Detect which cell encompasses the target text, then output its [X, Y] center coordinate. 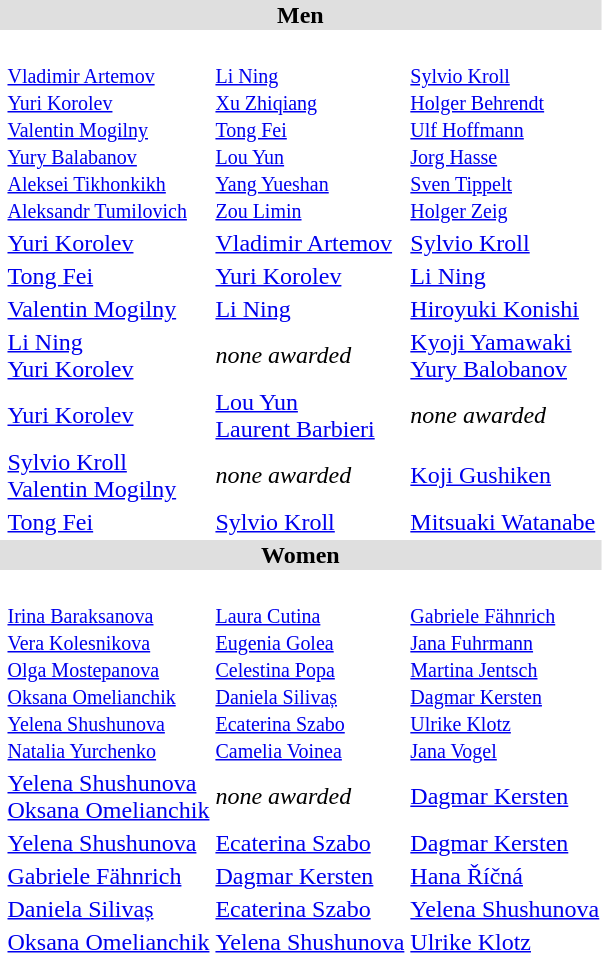
Kyoji Yamawaki Yury Balobanov [505, 356]
Laura CutinaEugenia GoleaCelestina PopaDaniela SilivașEcaterina SzaboCamelia Voinea [310, 669]
Women [300, 555]
Hana Říčná [505, 876]
Daniela Silivaș [108, 909]
Vladimir ArtemovYuri KorolevValentin MogilnyYury BalabanovAleksei TikhonkikhAleksandr Tumilovich [108, 129]
Vladimir Artemov [310, 243]
Valentin Mogilny [108, 309]
Yelena Shushunova Oksana Omelianchik [108, 796]
Li Ning Yuri Korolev [108, 356]
Gabriele Fähnrich [108, 876]
Men [300, 15]
Koji Gushiken [505, 476]
Lou Yun Laurent Barbieri [310, 416]
Gabriele FähnrichJana FuhrmannMartina JentschDagmar KerstenUlrike KlotzJana Vogel [505, 669]
Li NingXu ZhiqiangTong FeiLou YunYang YueshanZou Limin [310, 129]
Sylvio Kroll Valentin Mogilny [108, 476]
Sylvio KrollHolger BehrendtUlf HoffmannJorg HasseSven TippeltHolger Zeig [505, 129]
Irina BaraksanovaVera KolesnikovaOlga MostepanovaOksana OmelianchikYelena ShushunovaNatalia Yurchenko [108, 669]
Hiroyuki Konishi [505, 309]
Mitsuaki Watanabe [505, 522]
